Return (x, y) of the center of cell containing provided text 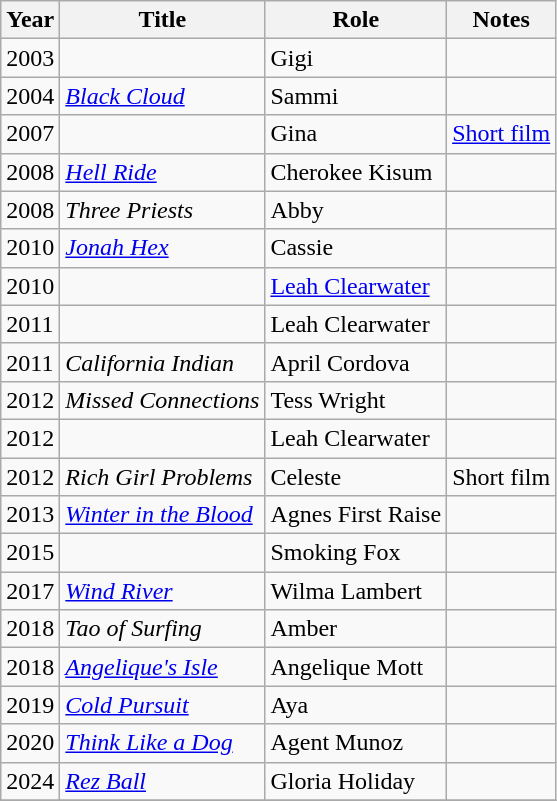
Cherokee Kisum (356, 172)
Angelique Mott (356, 667)
Agent Munoz (356, 743)
Cassie (356, 248)
Hell Ride (162, 172)
Three Priests (162, 210)
Wind River (162, 591)
2017 (30, 591)
2024 (30, 781)
Missed Connections (162, 400)
Rich Girl Problems (162, 477)
Angelique's Isle (162, 667)
Gina (356, 134)
Abby (356, 210)
Aya (356, 705)
Tess Wright (356, 400)
Gloria Holiday (356, 781)
Winter in the Blood (162, 515)
Role (356, 20)
Wilma Lambert (356, 591)
Black Cloud (162, 96)
Notes (502, 20)
Sammi (356, 96)
Tao of Surfing (162, 629)
Title (162, 20)
2004 (30, 96)
Smoking Fox (356, 553)
Cold Pursuit (162, 705)
Agnes First Raise (356, 515)
Year (30, 20)
2003 (30, 58)
Rez Ball (162, 781)
2020 (30, 743)
Celeste (356, 477)
2019 (30, 705)
Jonah Hex (162, 248)
Amber (356, 629)
Think Like a Dog (162, 743)
2015 (30, 553)
California Indian (162, 362)
2007 (30, 134)
2013 (30, 515)
April Cordova (356, 362)
Gigi (356, 58)
